Determine the (x, y) coordinate at the center of the cell enclosing the given text.  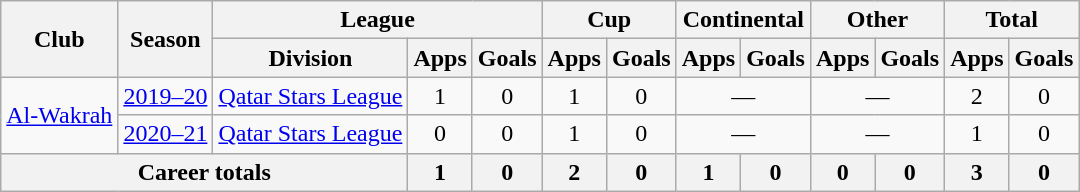
Al-Wakrah (60, 115)
Cup (609, 20)
Season (166, 39)
Other (877, 20)
Continental (743, 20)
Career totals (204, 172)
League (378, 20)
Total (1012, 20)
2019–20 (166, 96)
2020–21 (166, 134)
Club (60, 39)
Division (310, 58)
3 (977, 172)
